From the cell containing the given text, extract its center point as (X, Y) coordinate. 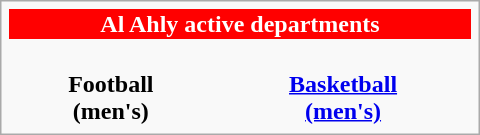
Basketball(men's) (342, 84)
Al Ahly active departments (240, 24)
Football(men's) (110, 84)
